Provide the [X, Y] coordinate of the cell's center where the given text is located.  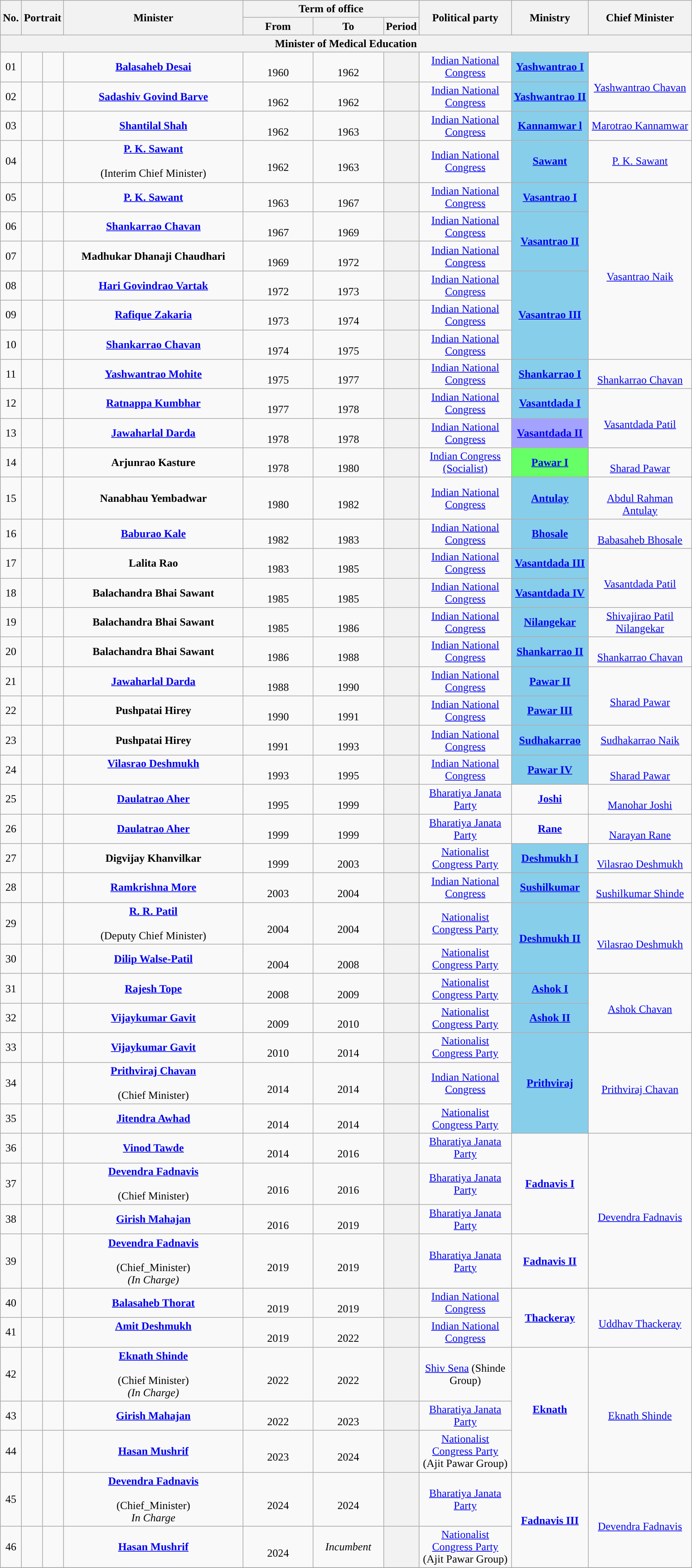
27 [11, 859]
Digvijay Khanvilkar [153, 859]
Devendra Fadnavis (Chief Minister) [153, 1184]
Chief Minister [640, 18]
Prithviraj Chavan [640, 1083]
Hari Govindrao Vartak [153, 286]
Shivajirao Patil Nilangekar [640, 622]
41 [11, 1332]
Minister of Medical Education [346, 44]
Devendra Fadnavis (Chief_Minister) (In Charge) [153, 1261]
Abdul Rahman Antulay [640, 498]
16 [11, 534]
P. K. Sawant (Interim Chief Minister) [153, 161]
Term of office [331, 9]
Yashwantrao Mohite [153, 374]
24 [11, 770]
Bhosale [550, 534]
45 [11, 1500]
Nilangekar [550, 622]
05 [11, 197]
Yashwantrao II [550, 96]
Fadnavis II [550, 1261]
22 [11, 711]
09 [11, 315]
Eknath Shinde (Chief Minister)(In Charge) [153, 1374]
Ashok I [550, 988]
Rane [550, 829]
No. [11, 18]
43 [11, 1416]
Ashok II [550, 1018]
Vasantdada I [550, 403]
Vasantdada II [550, 433]
15 [11, 498]
Shantilal Shah [153, 126]
11 [11, 374]
13 [11, 433]
Fadnavis I [550, 1184]
10 [11, 345]
32 [11, 1018]
08 [11, 286]
07 [11, 256]
Vasantrao III [550, 315]
Eknath Shinde [640, 1410]
Yashwantrao I [550, 67]
Devendra Fadnavis (Chief_Minister) In Charge [153, 1500]
02 [11, 96]
Dilip Walse-Patil [153, 959]
Manohar Joshi [640, 799]
Sudhakarrao [550, 740]
25 [11, 799]
Vasantrao II [550, 241]
Yashwantrao Chavan [640, 82]
Sadashiv Govind Barve [153, 96]
Ministry [550, 18]
Vasantrao I [550, 197]
Lalita Rao [153, 563]
06 [11, 227]
Vasantdada III [550, 563]
21 [11, 681]
04 [11, 161]
39 [11, 1261]
14 [11, 462]
Narayan Rane [640, 829]
03 [11, 126]
Sushilkumar Shinde [640, 888]
1960 [278, 67]
12 [11, 403]
Balasaheb Desai [153, 67]
38 [11, 1219]
44 [11, 1451]
Pawar II [550, 681]
Shankarrao I [550, 374]
40 [11, 1303]
Vinod Tawde [153, 1148]
20 [11, 652]
31 [11, 988]
Political party [465, 18]
Pawar III [550, 711]
23 [11, 740]
19 [11, 622]
Sudhakarrao Naik [640, 740]
R. R. Patil (Deputy Chief Minister) [153, 923]
Incumbent [348, 1547]
Shiv Sena (Shinde Group) [465, 1374]
42 [11, 1374]
Ratnappa Kumbhar [153, 403]
Sawant [550, 161]
To [348, 26]
35 [11, 1119]
Baburao Kale [153, 534]
Deshmukh I [550, 859]
33 [11, 1047]
Prithviraj Chavan (Chief Minister) [153, 1083]
37 [11, 1184]
Sushilkumar [550, 888]
Rafique Zakaria [153, 315]
Pawar I [550, 462]
Antulay [550, 498]
Arjunrao Kasture [153, 462]
Rajesh Tope [153, 988]
Eknath [550, 1410]
Joshi [550, 799]
17 [11, 563]
Thackeray [550, 1317]
From [278, 26]
Minister [153, 18]
46 [11, 1547]
Prithviraj [550, 1083]
28 [11, 888]
01 [11, 67]
Madhukar Dhanaji Chaudhari [153, 256]
36 [11, 1148]
Pawar IV [550, 770]
Uddhav Thackeray [640, 1317]
30 [11, 959]
Fadnavis III [550, 1520]
34 [11, 1083]
26 [11, 829]
Kannamwar l [550, 126]
Nanabhau Yembadwar [153, 498]
Vasantdada IV [550, 593]
Marotrao Kannamwar [640, 126]
Indian Congress (Socialist) [465, 462]
Deshmukh II [550, 938]
Balasaheb Thorat [153, 1303]
Vasantrao Naik [640, 271]
Ashok Chavan [640, 1003]
18 [11, 593]
Amit Deshmukh [153, 1332]
Ramkrishna More [153, 888]
Babasaheb Bhosale [640, 534]
Portrait [43, 18]
Shankarrao II [550, 652]
Period [402, 26]
29 [11, 923]
Jitendra Awhad [153, 1119]
